Determine the (X, Y) coordinate at the center of the cell enclosing the given text.  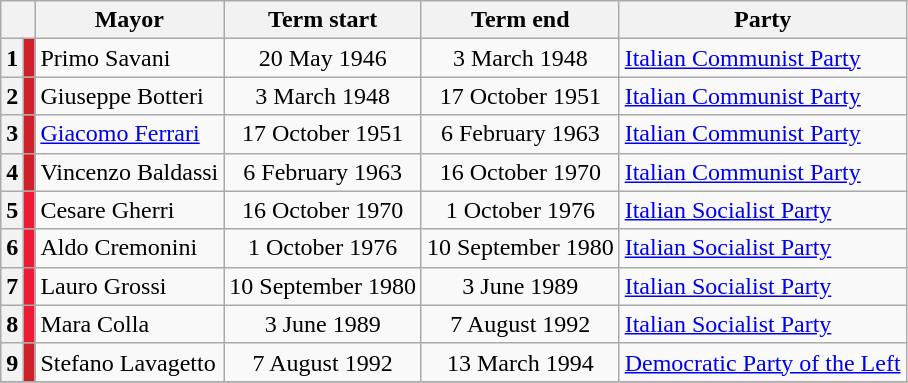
6 (12, 248)
Term end (520, 20)
8 (12, 324)
2 (12, 96)
13 March 1994 (520, 362)
Vincenzo Baldassi (130, 172)
9 (12, 362)
Lauro Grossi (130, 286)
Aldo Cremonini (130, 248)
Primo Savani (130, 58)
Stefano Lavagetto (130, 362)
Party (762, 20)
3 (12, 134)
Cesare Gherri (130, 210)
Giuseppe Botteri (130, 96)
1 (12, 58)
Giacomo Ferrari (130, 134)
7 (12, 286)
Mara Colla (130, 324)
20 May 1946 (323, 58)
Term start (323, 20)
4 (12, 172)
Mayor (130, 20)
5 (12, 210)
Democratic Party of the Left (762, 362)
